From the cell containing the given text, extract its center point as (x, y) coordinate. 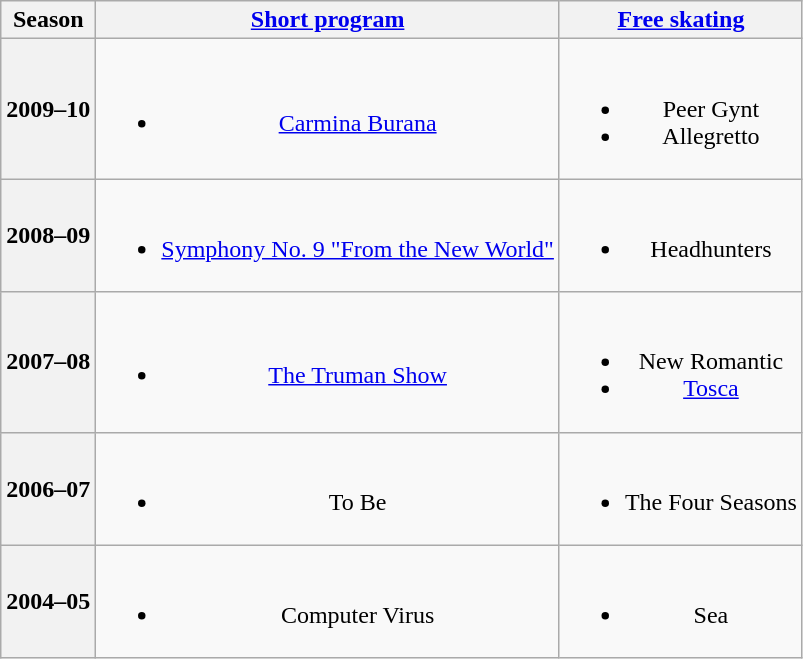
The Four Seasons (680, 488)
To Be (328, 488)
Headhunters (680, 236)
New Romantic Tosca (680, 362)
Symphony No. 9 "From the New World" (328, 236)
The Truman Show (328, 362)
2004–05 (48, 602)
2006–07 (48, 488)
2008–09 (48, 236)
Computer Virus (328, 602)
Peer Gynt Allegretto (680, 109)
2009–10 (48, 109)
Short program (328, 20)
Sea (680, 602)
2007–08 (48, 362)
Carmina Burana (328, 109)
Free skating (680, 20)
Season (48, 20)
